Identify which cell holds the provided text, then report its (x, y) central coordinate. 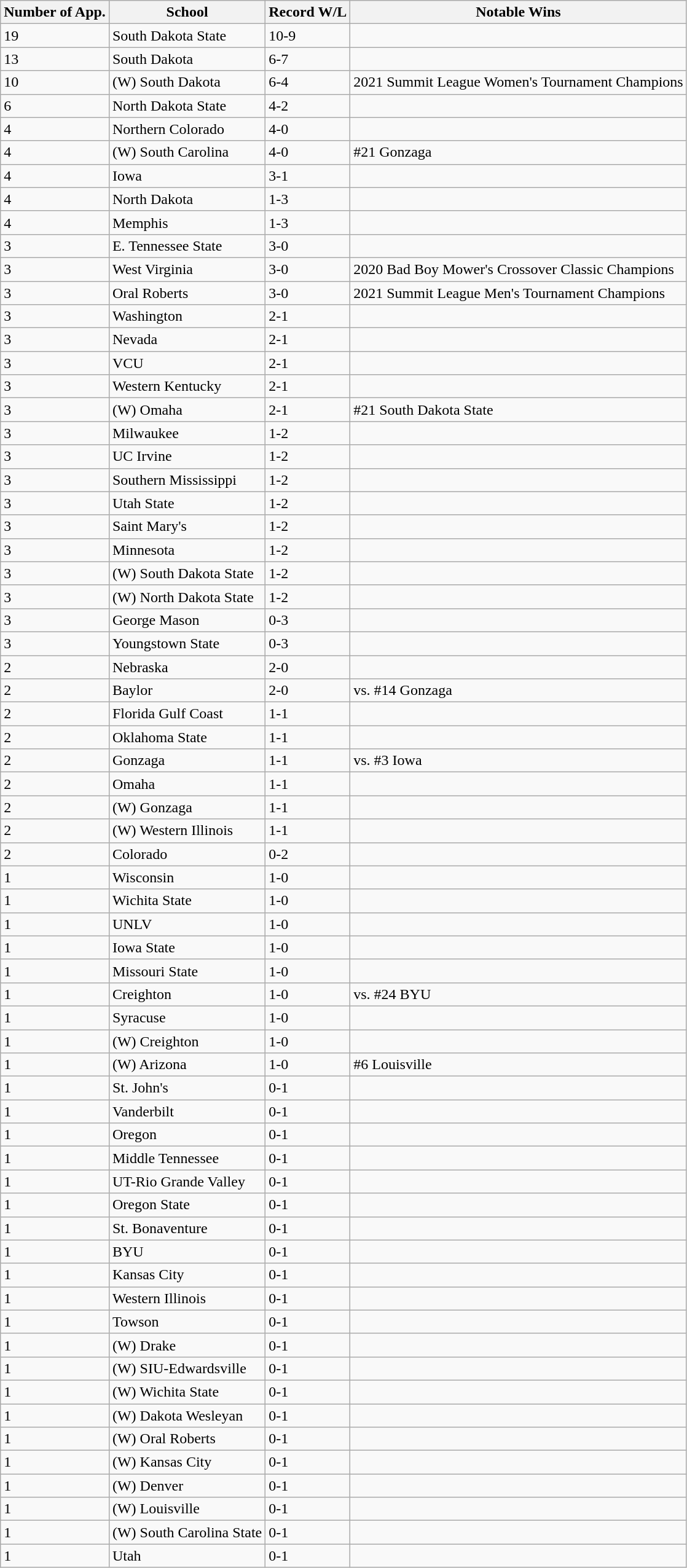
0-2 (308, 854)
19 (55, 36)
Wichita State (187, 901)
West Virginia (187, 269)
6-4 (308, 82)
(W) Drake (187, 1345)
Western Kentucky (187, 386)
vs. #24 BYU (519, 994)
Saint Mary's (187, 527)
Nevada (187, 340)
Towson (187, 1322)
3-1 (308, 176)
Western Illinois (187, 1298)
UNLV (187, 924)
vs. #3 Iowa (519, 761)
Southern Mississippi (187, 480)
#21 Gonzaga (519, 152)
Utah (187, 1556)
(W) Arizona (187, 1065)
10-9 (308, 36)
UT-Rio Grande Valley (187, 1182)
Kansas City (187, 1275)
(W) Dakota Wesleyan (187, 1415)
Number of App. (55, 12)
St. Bonaventure (187, 1228)
Washington (187, 316)
Wisconsin (187, 877)
4-2 (308, 106)
Milwaukee (187, 433)
Oral Roberts (187, 293)
(W) Kansas City (187, 1462)
2020 Bad Boy Mower's Crossover Classic Champions (519, 269)
6-7 (308, 59)
Syracuse (187, 1017)
(W) South Carolina (187, 152)
(W) Oral Roberts (187, 1439)
Middle Tennessee (187, 1158)
School (187, 12)
Vanderbilt (187, 1111)
#21 South Dakota State (519, 410)
(W) South Dakota State (187, 573)
(W) Wichita State (187, 1392)
(W) South Carolina State (187, 1532)
10 (55, 82)
North Dakota State (187, 106)
Oregon (187, 1135)
Iowa (187, 176)
(W) Western Illinois (187, 831)
George Mason (187, 620)
Youngstown State (187, 643)
South Dakota State (187, 36)
Colorado (187, 854)
Memphis (187, 222)
Gonzaga (187, 761)
VCU (187, 363)
Utah State (187, 503)
(W) Omaha (187, 410)
Notable Wins (519, 12)
6 (55, 106)
(W) Denver (187, 1486)
Northern Colorado (187, 129)
South Dakota (187, 59)
Oregon State (187, 1205)
Missouri State (187, 971)
UC Irvine (187, 457)
Florida Gulf Coast (187, 714)
Oklahoma State (187, 737)
2021 Summit League Men's Tournament Champions (519, 293)
North Dakota (187, 199)
E. Tennessee State (187, 246)
Minnesota (187, 550)
St. John's (187, 1088)
(W) North Dakota State (187, 597)
BYU (187, 1252)
Omaha (187, 784)
Creighton (187, 994)
13 (55, 59)
(W) South Dakota (187, 82)
#6 Louisville (519, 1065)
vs. #14 Gonzaga (519, 691)
(W) SIU-Edwardsville (187, 1368)
Iowa State (187, 947)
(W) Louisville (187, 1509)
Nebraska (187, 667)
(W) Creighton (187, 1041)
(W) Gonzaga (187, 807)
Record W/L (308, 12)
2021 Summit League Women's Tournament Champions (519, 82)
Baylor (187, 691)
